Return [X, Y] of the center of cell containing provided text 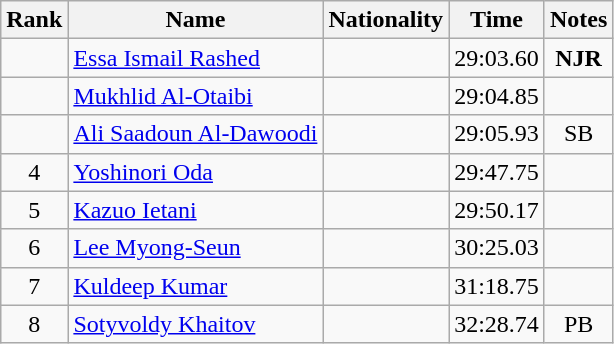
SB [578, 134]
Name [196, 20]
Yoshinori Oda [196, 172]
Notes [578, 20]
6 [34, 248]
Kazuo Ietani [196, 210]
29:04.85 [497, 96]
Ali Saadoun Al-Dawoodi [196, 134]
8 [34, 324]
29:03.60 [497, 58]
29:05.93 [497, 134]
29:47.75 [497, 172]
31:18.75 [497, 286]
PB [578, 324]
Lee Myong-Seun [196, 248]
7 [34, 286]
Nationality [386, 20]
Sotyvoldy Khaitov [196, 324]
Time [497, 20]
5 [34, 210]
30:25.03 [497, 248]
Mukhlid Al-Otaibi [196, 96]
4 [34, 172]
32:28.74 [497, 324]
Rank [34, 20]
Kuldeep Kumar [196, 286]
29:50.17 [497, 210]
Essa Ismail Rashed [196, 58]
NJR [578, 58]
